Output the [X, Y] coordinate of the center of the cell containing the given text.  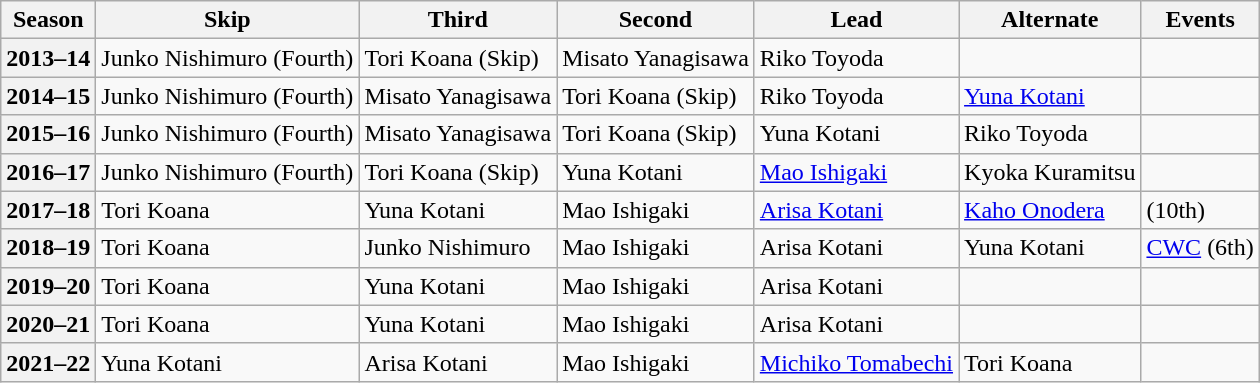
CWC (6th) [1200, 248]
2014–15 [48, 96]
Skip [228, 20]
Kyoka Kuramitsu [1050, 172]
2019–20 [48, 286]
2021–22 [48, 362]
2020–21 [48, 324]
2017–18 [48, 210]
Third [458, 20]
2015–16 [48, 134]
Lead [856, 20]
Second [656, 20]
Kaho Onodera [1050, 210]
2013–14 [48, 58]
Michiko Tomabechi [856, 362]
Events [1200, 20]
(10th) [1200, 210]
2016–17 [48, 172]
Alternate [1050, 20]
2018–19 [48, 248]
Junko Nishimuro [458, 248]
Season [48, 20]
